From the cell containing the given text, extract its center point as [X, Y] coordinate. 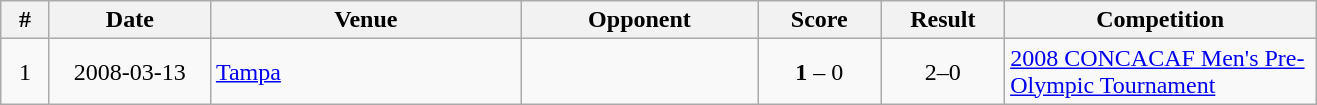
1 – 0 [820, 72]
Competition [1160, 20]
1 [26, 72]
2008-03-13 [130, 72]
2–0 [943, 72]
2008 CONCACAF Men's Pre-Olympic Tournament [1160, 72]
Venue [366, 20]
Tampa [366, 72]
Date [130, 20]
# [26, 20]
Opponent [639, 20]
Result [943, 20]
Score [820, 20]
